Scan for the cell matching the given text and deliver its [x, y] coordinate at center. 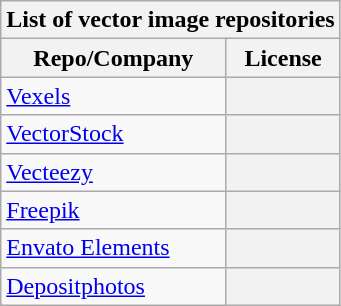
VectorStock [114, 134]
Vexels [114, 96]
Vecteezy [114, 172]
Freepik [114, 210]
Envato Elements [114, 248]
License [283, 58]
List of vector image repositories [170, 20]
Depositphotos [114, 286]
Repo/Company [114, 58]
